Provide the [X, Y] coordinate of the cell's center where the given text is located.  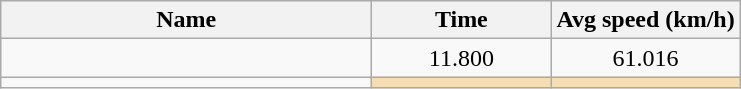
Avg speed (km/h) [646, 20]
11.800 [462, 58]
61.016 [646, 58]
Time [462, 20]
Name [186, 20]
